Capture the cell that displays the provided text and extract its (X, Y) central coordinate. 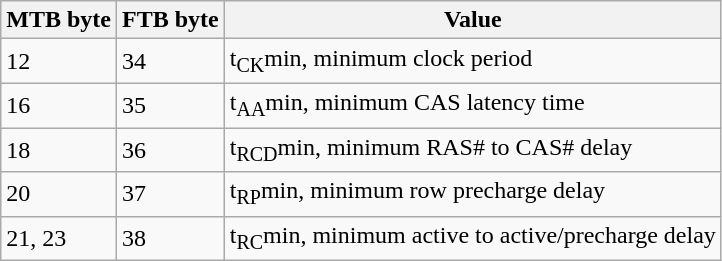
18 (59, 150)
tRCDmin, minimum RAS# to CAS# delay (472, 150)
tRPmin, minimum row precharge delay (472, 194)
38 (170, 238)
20 (59, 194)
MTB byte (59, 20)
tRCmin, minimum active to active/precharge delay (472, 238)
36 (170, 150)
12 (59, 61)
Value (472, 20)
37 (170, 194)
21, 23 (59, 238)
tCKmin, minimum clock period (472, 61)
tAAmin, minimum CAS latency time (472, 105)
34 (170, 61)
FTB byte (170, 20)
16 (59, 105)
35 (170, 105)
